Return the [x, y] coordinate for the center point of the cell that contains the specified text.  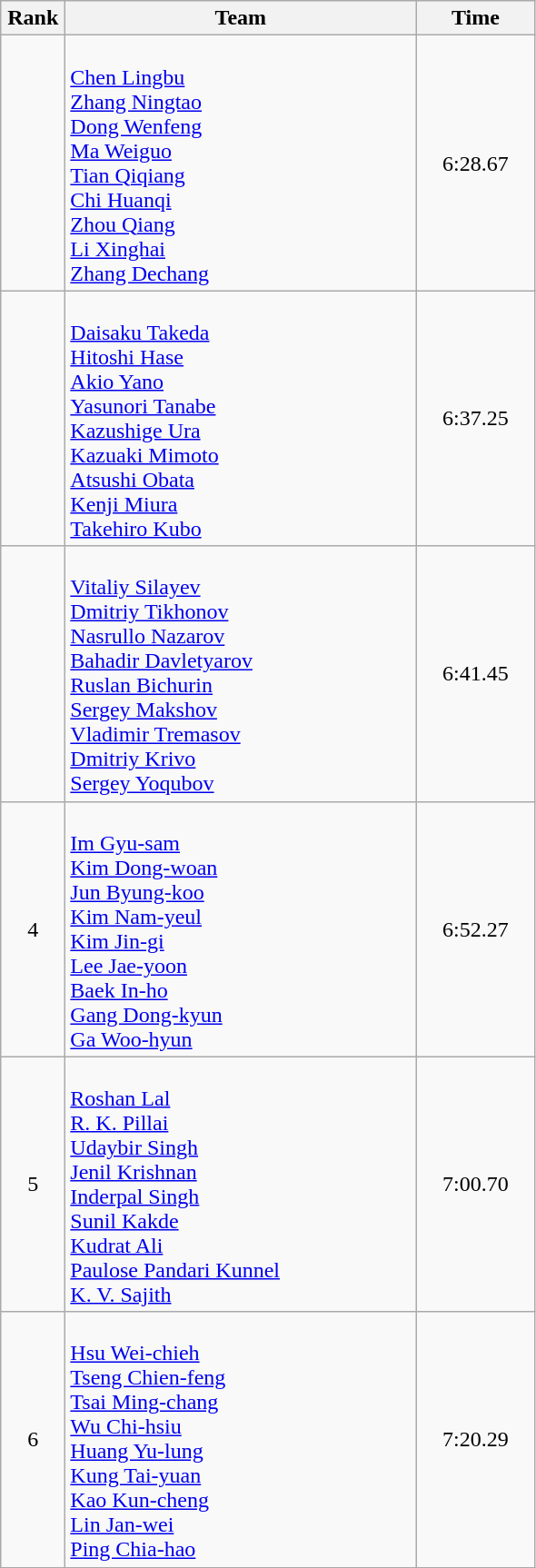
6:52.27 [476, 928]
Chen LingbuZhang NingtaoDong WenfengMa WeiguoTian QiqiangChi HuanqiZhou QiangLi XinghaiZhang Dechang [241, 164]
Im Gyu-samKim Dong-woanJun Byung-kooKim Nam-yeulKim Jin-giLee Jae-yoonBaek In-hoGang Dong-kyunGa Woo-hyun [241, 928]
7:00.70 [476, 1185]
5 [33, 1185]
6:37.25 [476, 418]
Hsu Wei-chiehTseng Chien-fengTsai Ming-changWu Chi-hsiuHuang Yu-lungKung Tai-yuanKao Kun-chengLin Jan-weiPing Chia-hao [241, 1439]
Daisaku TakedaHitoshi HaseAkio YanoYasunori TanabeKazushige UraKazuaki MimotoAtsushi ObataKenji MiuraTakehiro Kubo [241, 418]
Vitaliy SilayevDmitriy TikhonovNasrullo NazarovBahadir DavletyarovRuslan BichurinSergey MakshovVladimir TremasovDmitriy KrivoSergey Yoqubov [241, 674]
7:20.29 [476, 1439]
Roshan LalR. K. PillaiUdaybir SinghJenil KrishnanInderpal SinghSunil KakdeKudrat AliPaulose Pandari KunnelK. V. Sajith [241, 1185]
6:28.67 [476, 164]
Rank [33, 18]
6:41.45 [476, 674]
Time [476, 18]
Team [241, 18]
6 [33, 1439]
4 [33, 928]
